Determine the [x, y] coordinate at the center of the cell enclosing the given text.  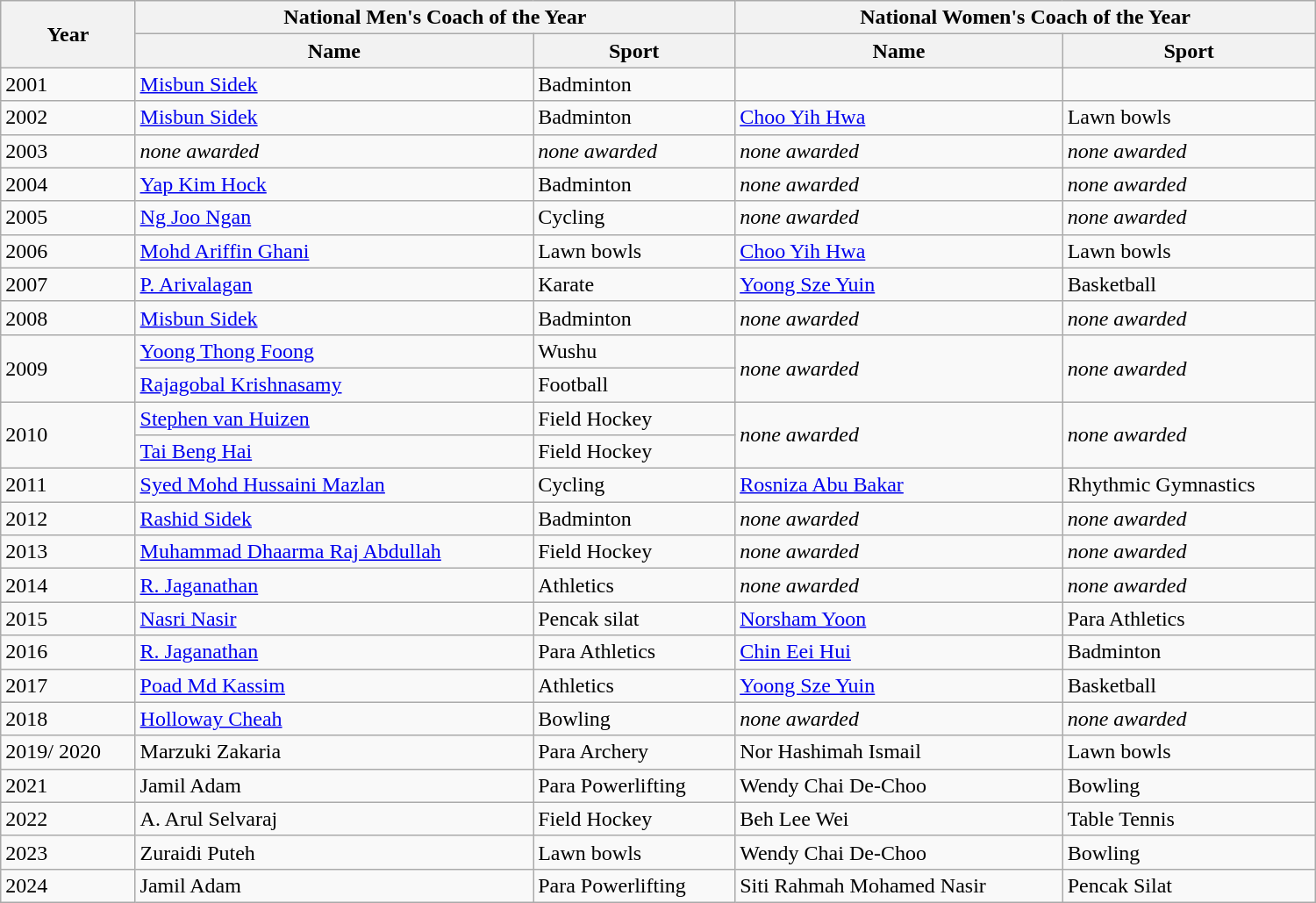
Pencak Silat [1189, 885]
Rhythmic Gymnastics [1189, 485]
2003 [68, 151]
Mohd Ariffin Ghani [334, 251]
Para Archery [634, 752]
2024 [68, 885]
2023 [68, 852]
2008 [68, 318]
Norsham Yoon [898, 619]
Tai Beng Hai [334, 452]
A. Arul Selvaraj [334, 819]
Nor Hashimah Ismail [898, 752]
Siti Rahmah Mohamed Nasir [898, 885]
National Women's Coach of the Year [1026, 18]
2007 [68, 284]
Chin Eei Hui [898, 652]
2014 [68, 585]
Wushu [634, 351]
Syed Mohd Hussaini Mazlan [334, 485]
Holloway Cheah [334, 719]
Karate [634, 284]
Yoong Thong Foong [334, 351]
2013 [68, 552]
2021 [68, 785]
Ng Joo Ngan [334, 218]
2001 [68, 84]
2022 [68, 819]
P. Arivalagan [334, 284]
2015 [68, 619]
2010 [68, 435]
Rashid Sidek [334, 519]
Zuraidi Puteh [334, 852]
Stephen van Huizen [334, 419]
Nasri Nasir [334, 619]
2016 [68, 652]
2005 [68, 218]
Table Tennis [1189, 819]
Pencak silat [634, 619]
National Men's Coach of the Year [435, 18]
2018 [68, 719]
2011 [68, 485]
Football [634, 384]
Rosniza Abu Bakar [898, 485]
2019/ 2020 [68, 752]
2017 [68, 685]
2004 [68, 184]
Muhammad Dhaarma Raj Abdullah [334, 552]
Yap Kim Hock [334, 184]
Marzuki Zakaria [334, 752]
2009 [68, 368]
Rajagobal Krishnasamy [334, 384]
2006 [68, 251]
Beh Lee Wei [898, 819]
Year [68, 34]
Poad Md Kassim [334, 685]
2012 [68, 519]
2002 [68, 118]
